Detect which cell encompasses the target text, then output its (x, y) center coordinate. 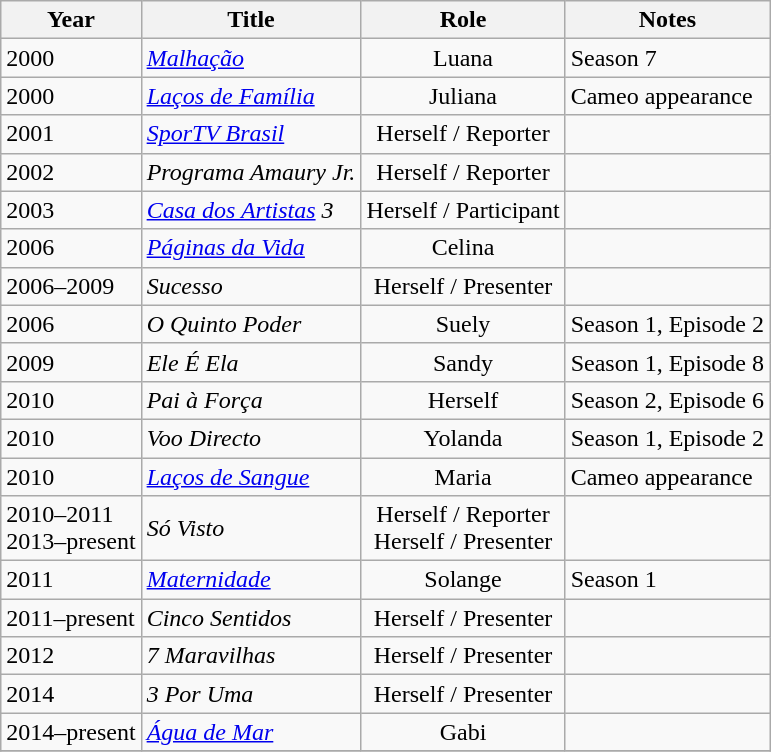
Season 2, Episode 6 (667, 400)
Herself / ReporterHerself / Presenter (463, 528)
2001 (71, 134)
Notes (667, 20)
2006–2009 (71, 286)
2011–present (71, 618)
Solange (463, 580)
Year (71, 20)
2012 (71, 656)
Cinco Sentidos (251, 618)
Herself (463, 400)
Ele É Ela (251, 362)
O Quinto Poder (251, 324)
Season 7 (667, 58)
Herself / Participant (463, 210)
Sucesso (251, 286)
Luana (463, 58)
Páginas da Vida (251, 248)
Suely (463, 324)
Role (463, 20)
2010–20112013–present (71, 528)
2014 (71, 694)
Season 1, Episode 8 (667, 362)
2009 (71, 362)
Sandy (463, 362)
Programa Amaury Jr. (251, 172)
Juliana (463, 96)
2002 (71, 172)
Voo Directo (251, 438)
Água de Mar (251, 732)
Yolanda (463, 438)
Malhação (251, 58)
2003 (71, 210)
Gabi (463, 732)
Maria (463, 477)
2014–present (71, 732)
Laços de Família (251, 96)
Só Visto (251, 528)
Laços de Sangue (251, 477)
3 Por Uma (251, 694)
Pai à Força (251, 400)
Celina (463, 248)
Season 1 (667, 580)
SporTV Brasil (251, 134)
Maternidade (251, 580)
7 Maravilhas (251, 656)
Casa dos Artistas 3 (251, 210)
2011 (71, 580)
Title (251, 20)
